From the cell containing the given text, extract its center point as (x, y) coordinate. 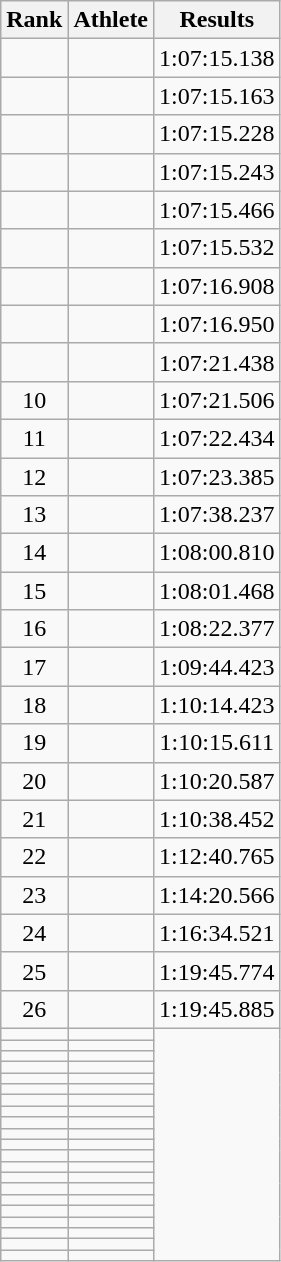
1:07:16.908 (217, 286)
15 (34, 591)
23 (34, 895)
21 (34, 819)
1:07:22.434 (217, 438)
18 (34, 705)
Athlete (111, 20)
Results (217, 20)
1:07:38.237 (217, 515)
26 (34, 1009)
13 (34, 515)
1:08:22.377 (217, 629)
1:07:15.243 (217, 172)
1:08:00.810 (217, 553)
12 (34, 477)
1:14:20.566 (217, 895)
1:10:14.423 (217, 705)
1:07:15.228 (217, 134)
19 (34, 743)
11 (34, 438)
1:07:15.466 (217, 210)
Rank (34, 20)
1:12:40.765 (217, 857)
1:07:21.438 (217, 362)
1:16:34.521 (217, 933)
1:19:45.774 (217, 971)
1:07:15.163 (217, 96)
24 (34, 933)
1:07:15.532 (217, 248)
1:07:16.950 (217, 324)
1:07:21.506 (217, 400)
14 (34, 553)
1:09:44.423 (217, 667)
1:07:23.385 (217, 477)
17 (34, 667)
25 (34, 971)
16 (34, 629)
1:10:15.611 (217, 743)
1:08:01.468 (217, 591)
1:19:45.885 (217, 1009)
20 (34, 781)
10 (34, 400)
1:10:20.587 (217, 781)
1:10:38.452 (217, 819)
1:07:15.138 (217, 58)
22 (34, 857)
